Search for the cell housing the specified text and yield its (x, y) center coordinate. 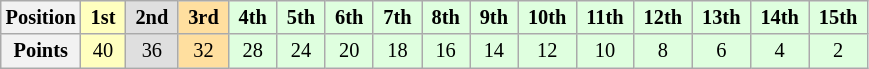
36 (152, 51)
4th (253, 17)
12 (547, 51)
24 (301, 51)
12th (663, 17)
1st (104, 17)
Points (41, 51)
32 (203, 51)
6th (349, 17)
20 (349, 51)
16 (446, 51)
9th (494, 17)
10th (547, 17)
11th (604, 17)
5th (301, 17)
40 (104, 51)
2nd (152, 17)
Position (41, 17)
7th (397, 17)
13th (721, 17)
18 (397, 51)
28 (253, 51)
10 (604, 51)
8 (663, 51)
2 (838, 51)
15th (838, 17)
3rd (203, 17)
14 (494, 51)
4 (779, 51)
14th (779, 17)
6 (721, 51)
8th (446, 17)
